Identify which cell holds the provided text, then report its [X, Y] central coordinate. 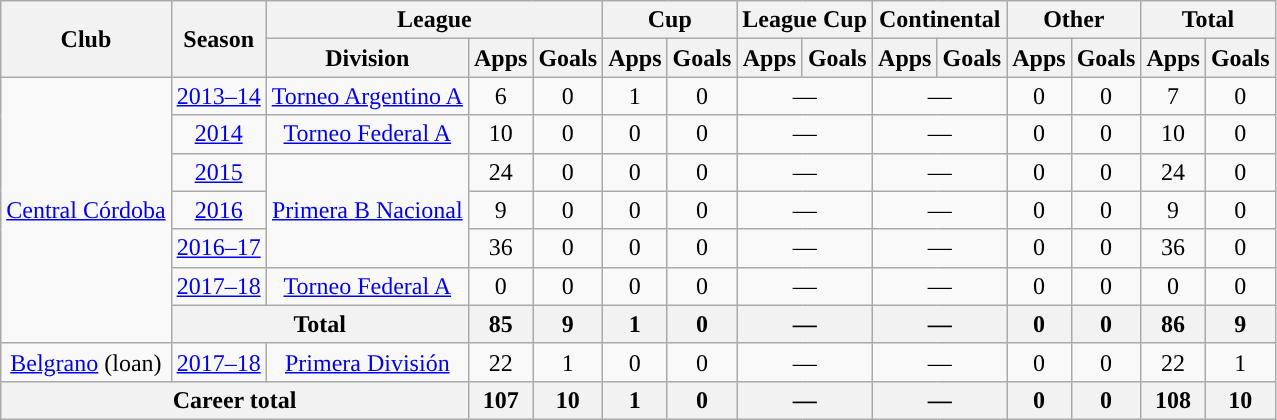
Primera División [367, 362]
85 [500, 324]
Career total [235, 400]
86 [1173, 324]
108 [1173, 400]
Central Córdoba [86, 210]
League [434, 20]
2016 [218, 210]
Club [86, 39]
2014 [218, 134]
2015 [218, 172]
Belgrano (loan) [86, 362]
2016–17 [218, 248]
Other [1074, 20]
Division [367, 58]
6 [500, 96]
Continental [940, 20]
Primera B Nacional [367, 210]
2013–14 [218, 96]
Cup [670, 20]
Torneo Argentino A [367, 96]
7 [1173, 96]
107 [500, 400]
League Cup [805, 20]
Season [218, 39]
